Find where the given text appears and provide that cell's center as (X, Y) coordinate. 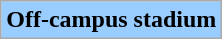
Off-campus stadium (112, 20)
